Identify which cell holds the provided text, then report its (x, y) central coordinate. 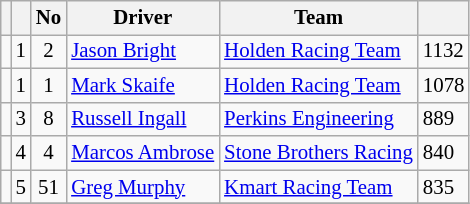
Team (318, 18)
Driver (142, 18)
889 (444, 119)
No (48, 18)
Marcos Ambrose (142, 153)
1132 (444, 51)
3 (21, 119)
Perkins Engineering (318, 119)
1078 (444, 85)
8 (48, 119)
835 (444, 187)
Greg Murphy (142, 187)
840 (444, 153)
2 (48, 51)
5 (21, 187)
51 (48, 187)
Jason Bright (142, 51)
Kmart Racing Team (318, 187)
Russell Ingall (142, 119)
Mark Skaife (142, 85)
Stone Brothers Racing (318, 153)
